Find where the given text appears and provide that cell's center as [x, y] coordinate. 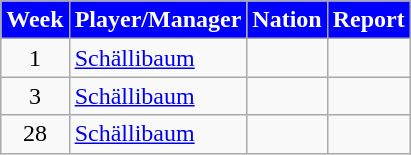
Nation [287, 20]
Report [368, 20]
3 [35, 96]
1 [35, 58]
Player/Manager [158, 20]
Week [35, 20]
28 [35, 134]
